Provide the [x, y] coordinate of the cell's center where the given text is located.  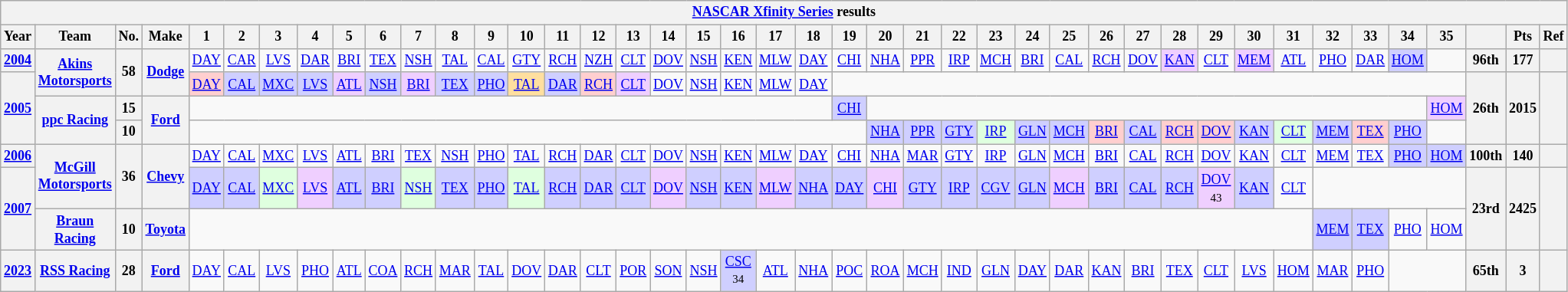
12 [598, 37]
140 [1523, 156]
RSS Racing [75, 271]
5 [349, 37]
6 [383, 37]
CGV [996, 189]
CSC34 [738, 271]
Chevy [166, 176]
26 [1106, 37]
18 [814, 37]
58 [129, 72]
DOV43 [1216, 189]
22 [959, 37]
16 [738, 37]
23 [996, 37]
2004 [18, 60]
25 [1069, 37]
CAR [242, 60]
4 [316, 37]
ROA [886, 271]
NASCAR Xfinity Series results [784, 12]
31 [1293, 37]
POR [633, 271]
2007 [18, 208]
177 [1523, 60]
24 [1032, 37]
Akins Motorsports [75, 72]
13 [633, 37]
COA [383, 271]
36 [129, 176]
11 [563, 37]
8 [455, 37]
IND [959, 271]
Pts [1523, 37]
Toyota [166, 230]
2425 [1523, 208]
ppc Racing [75, 120]
SON [669, 271]
14 [669, 37]
9 [491, 37]
100th [1486, 156]
23rd [1486, 208]
2005 [18, 108]
34 [1408, 37]
27 [1143, 37]
33 [1371, 37]
No. [129, 37]
65th [1486, 271]
21 [922, 37]
17 [776, 37]
96th [1486, 60]
1 [206, 37]
20 [886, 37]
Make [166, 37]
29 [1216, 37]
7 [419, 37]
POC [850, 271]
32 [1333, 37]
Ref [1553, 37]
McGill Motorsports [75, 176]
30 [1254, 37]
26th [1486, 108]
19 [850, 37]
NZH [598, 60]
Team [75, 37]
2006 [18, 156]
Braun Racing [75, 230]
2 [242, 37]
35 [1446, 37]
2023 [18, 271]
2015 [1523, 108]
Year [18, 37]
Dodge [166, 72]
